Locate the cell with the specified text and output its (x, y) center coordinate. 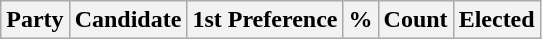
Elected (496, 20)
Party (35, 20)
Count (416, 20)
Candidate (128, 20)
1st Preference (265, 20)
% (360, 20)
